Pinpoint the cell where the given text exists, returning its [X, Y] midpoint coordinate. 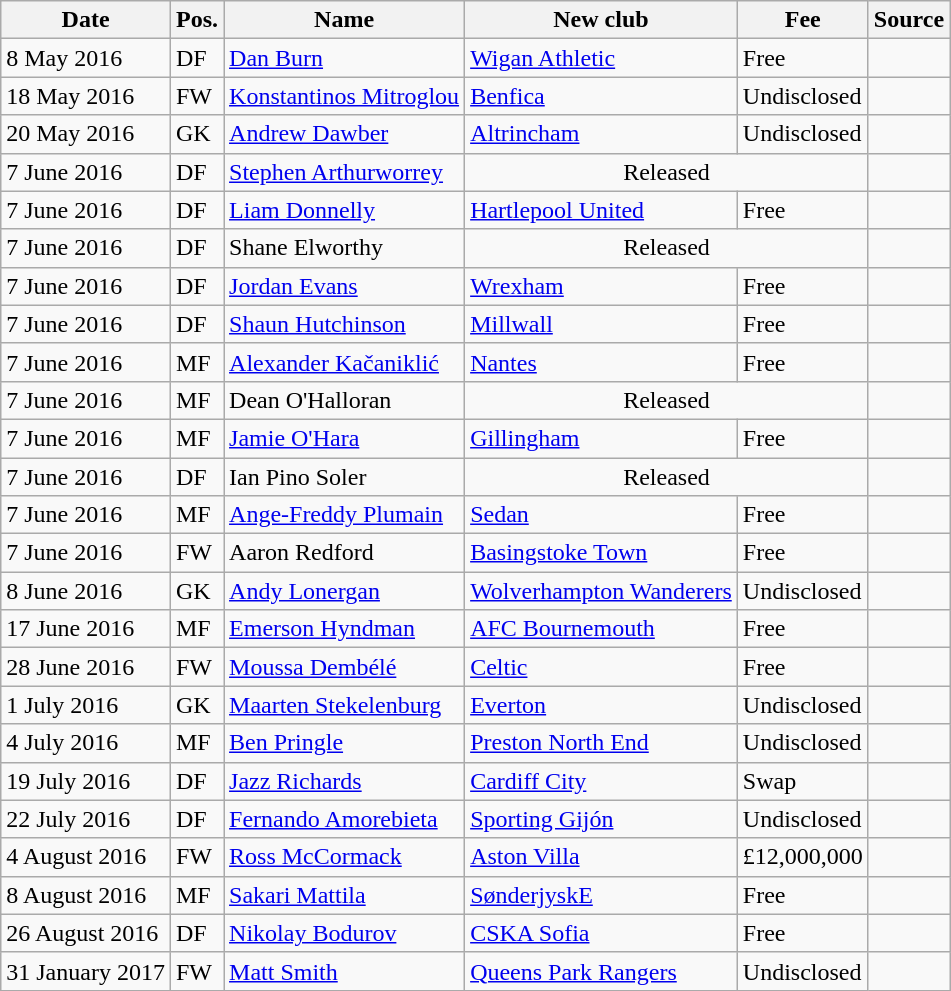
Everton [602, 705]
Aston Villa [602, 857]
Ange-Freddy Plumain [344, 515]
CSKA Sofia [602, 933]
Preston North End [602, 743]
Liam Donnelly [344, 210]
Moussa Dembélé [344, 667]
8 May 2016 [86, 58]
Basingstoke Town [602, 553]
Hartlepool United [602, 210]
Nantes [602, 362]
Maarten Stekelenburg [344, 705]
Jazz Richards [344, 781]
Sporting Gijón [602, 819]
Andy Lonergan [344, 591]
Pos. [196, 20]
Konstantinos Mitroglou [344, 96]
17 June 2016 [86, 629]
Dan Burn [344, 58]
Ross McCormack [344, 857]
Shaun Hutchinson [344, 324]
Wrexham [602, 286]
Source [908, 20]
Jamie O'Hara [344, 438]
Dean O'Halloran [344, 400]
£12,000,000 [802, 857]
New club [602, 20]
Alexander Kačaniklić [344, 362]
Sedan [602, 515]
Andrew Dawber [344, 134]
4 August 2016 [86, 857]
Millwall [602, 324]
Date [86, 20]
Swap [802, 781]
Cardiff City [602, 781]
Wigan Athletic [602, 58]
8 June 2016 [86, 591]
Celtic [602, 667]
Ian Pino Soler [344, 477]
8 August 2016 [86, 895]
Fernando Amorebieta [344, 819]
Emerson Hyndman [344, 629]
Fee [802, 20]
Stephen Arthurworrey [344, 172]
1 July 2016 [86, 705]
Name [344, 20]
Sakari Mattila [344, 895]
Matt Smith [344, 971]
Nikolay Bodurov [344, 933]
Shane Elworthy [344, 248]
18 May 2016 [86, 96]
31 January 2017 [86, 971]
20 May 2016 [86, 134]
28 June 2016 [86, 667]
Aaron Redford [344, 553]
SønderjyskE [602, 895]
19 July 2016 [86, 781]
Benfica [602, 96]
Gillingham [602, 438]
Jordan Evans [344, 286]
Wolverhampton Wanderers [602, 591]
Ben Pringle [344, 743]
4 July 2016 [86, 743]
Altrincham [602, 134]
Queens Park Rangers [602, 971]
AFC Bournemouth [602, 629]
22 July 2016 [86, 819]
26 August 2016 [86, 933]
